Find where the given text appears and provide that cell's center as [x, y] coordinate. 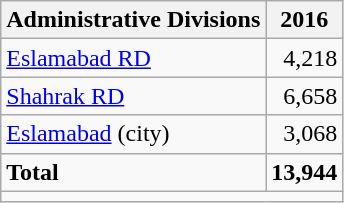
Eslamabad (city) [134, 134]
Eslamabad RD [134, 58]
4,218 [304, 58]
2016 [304, 20]
Administrative Divisions [134, 20]
3,068 [304, 134]
13,944 [304, 172]
6,658 [304, 96]
Total [134, 172]
Shahrak RD [134, 96]
